Locate the cell with the specified text and output its (x, y) center coordinate. 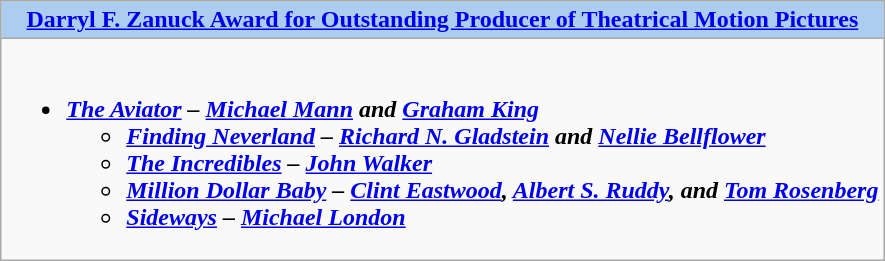
Darryl F. Zanuck Award for Outstanding Producer of Theatrical Motion Pictures (442, 20)
